Capture the cell that displays the provided text and extract its [x, y] central coordinate. 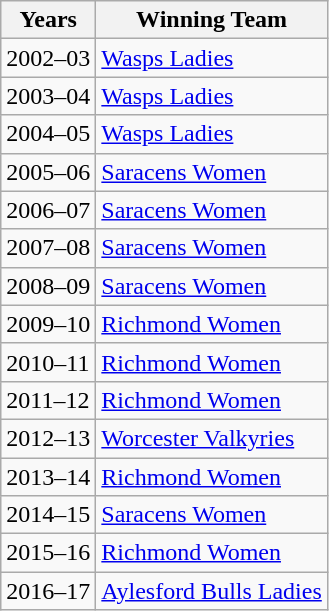
2014–15 [48, 515]
2002–03 [48, 58]
Worcester Valkyries [212, 438]
Years [48, 20]
2011–12 [48, 400]
2006–07 [48, 210]
2016–17 [48, 591]
2003–04 [48, 96]
2009–10 [48, 324]
Winning Team [212, 20]
2004–05 [48, 134]
Aylesford Bulls Ladies [212, 591]
2005–06 [48, 172]
2015–16 [48, 553]
2007–08 [48, 248]
2008–09 [48, 286]
2012–13 [48, 438]
2010–11 [48, 362]
2013–14 [48, 477]
